Determine the (x, y) coordinate at the center of the cell enclosing the given text.  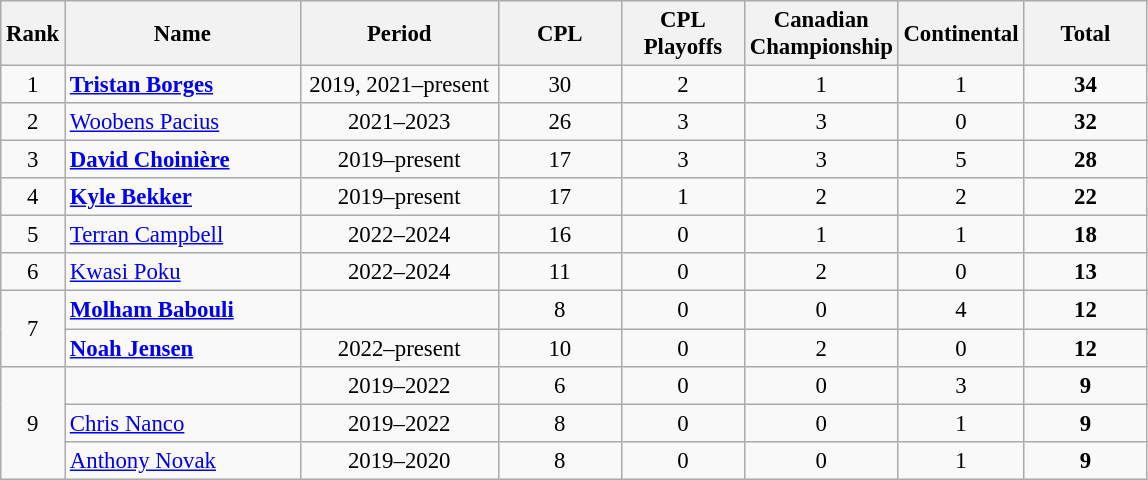
Period (399, 34)
Anthony Novak (183, 460)
Rank (33, 34)
Name (183, 34)
Terran Campbell (183, 235)
Canadian Championship (821, 34)
30 (560, 85)
Total (1086, 34)
2021–2023 (399, 122)
Chris Nanco (183, 423)
7 (33, 328)
32 (1086, 122)
Kwasi Poku (183, 273)
Noah Jensen (183, 348)
2019–2020 (399, 460)
Woobens Pacius (183, 122)
11 (560, 273)
34 (1086, 85)
Molham Babouli (183, 310)
10 (560, 348)
Continental (961, 34)
Tristan Borges (183, 85)
2022–present (399, 348)
26 (560, 122)
Kyle Bekker (183, 197)
22 (1086, 197)
David Choinière (183, 160)
CPL (560, 34)
18 (1086, 235)
28 (1086, 160)
2019, 2021–present (399, 85)
13 (1086, 273)
16 (560, 235)
CPL Playoffs (682, 34)
